Scan for the cell matching the given text and deliver its [x, y] coordinate at center. 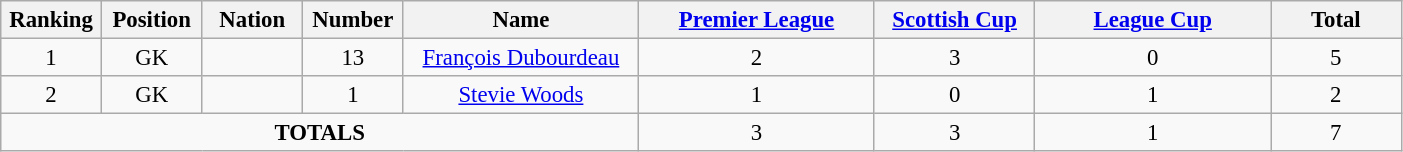
13 [354, 58]
François Dubourdeau [521, 58]
League Cup [1153, 20]
Number [354, 20]
Name [521, 20]
Stevie Woods [521, 95]
Total [1336, 20]
Premier League [757, 20]
Position [152, 20]
Nation [252, 20]
5 [1336, 58]
TOTALS [320, 133]
Scottish Cup [954, 20]
Ranking [52, 20]
7 [1336, 133]
